Pinpoint the cell where the given text exists, returning its [X, Y] midpoint coordinate. 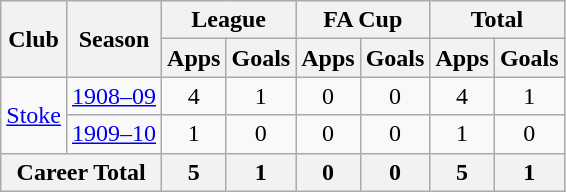
Total [497, 20]
1909–10 [114, 134]
FA Cup [363, 20]
Club [34, 39]
Stoke [34, 115]
Season [114, 39]
League [229, 20]
Career Total [82, 172]
1908–09 [114, 96]
